From the cell containing the given text, extract its center point as [X, Y] coordinate. 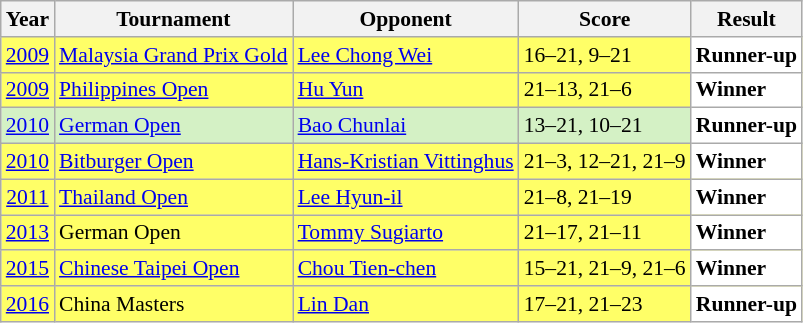
15–21, 21–9, 21–6 [605, 269]
Chinese Taipei Open [174, 269]
Tommy Sugiarto [406, 233]
21–3, 12–21, 21–9 [605, 162]
Bao Chunlai [406, 126]
Bitburger Open [174, 162]
2016 [28, 304]
21–8, 21–19 [605, 197]
17–21, 21–23 [605, 304]
Opponent [406, 19]
Lin Dan [406, 304]
2015 [28, 269]
16–21, 9–21 [605, 55]
Tournament [174, 19]
Hu Yun [406, 90]
Malaysia Grand Prix Gold [174, 55]
2011 [28, 197]
Philippines Open [174, 90]
Score [605, 19]
China Masters [174, 304]
Hans-Kristian Vittinghus [406, 162]
Result [746, 19]
13–21, 10–21 [605, 126]
Year [28, 19]
Lee Chong Wei [406, 55]
21–17, 21–11 [605, 233]
Thailand Open [174, 197]
Chou Tien-chen [406, 269]
21–13, 21–6 [605, 90]
2013 [28, 233]
Lee Hyun-il [406, 197]
